Search for the cell housing the specified text and yield its [X, Y] center coordinate. 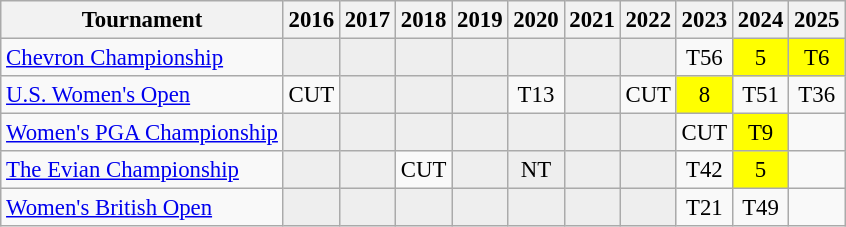
2023 [704, 20]
Women's PGA Championship [142, 133]
T13 [536, 95]
The Evian Championship [142, 170]
T9 [760, 133]
T36 [817, 95]
2018 [424, 20]
2024 [760, 20]
2016 [311, 20]
2025 [817, 20]
Women's British Open [142, 208]
U.S. Women's Open [142, 95]
T51 [760, 95]
Chevron Championship [142, 58]
T56 [704, 58]
2019 [480, 20]
T49 [760, 208]
2017 [367, 20]
Tournament [142, 20]
T6 [817, 58]
2022 [648, 20]
8 [704, 95]
NT [536, 170]
T42 [704, 170]
T21 [704, 208]
2021 [592, 20]
2020 [536, 20]
